Extract the (x, y) coordinate from the center of the cell holding the provided text.  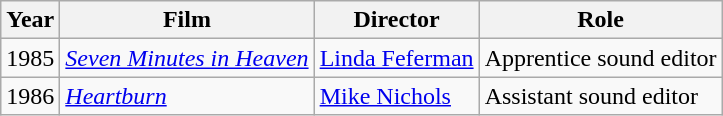
Assistant sound editor (600, 96)
Seven Minutes in Heaven (187, 58)
Role (600, 20)
1985 (30, 58)
Linda Feferman (396, 58)
1986 (30, 96)
Director (396, 20)
Year (30, 20)
Apprentice sound editor (600, 58)
Mike Nichols (396, 96)
Heartburn (187, 96)
Film (187, 20)
